Locate the cell with the specified text and output its (X, Y) center coordinate. 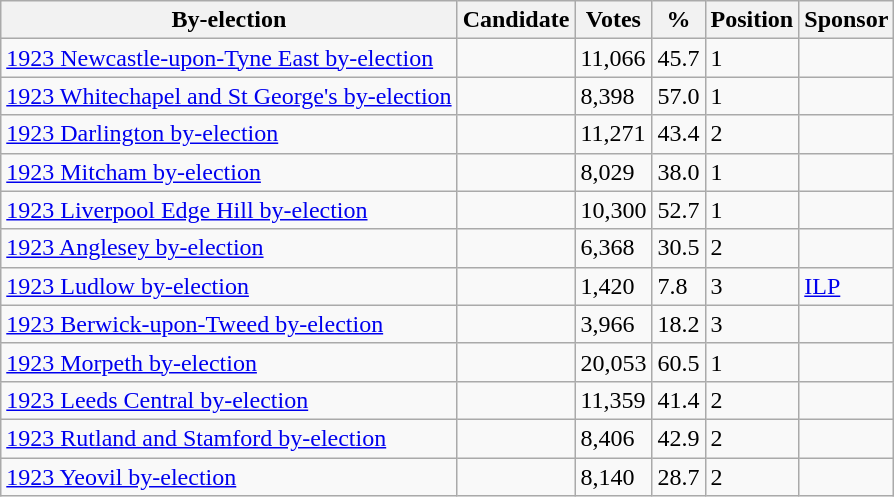
1923 Anglesey by-election (229, 248)
57.0 (678, 96)
Votes (614, 20)
By-election (229, 20)
1923 Whitechapel and St George's by-election (229, 96)
11,271 (614, 134)
1923 Yeovil by-election (229, 477)
8,406 (614, 438)
1923 Newcastle-upon-Tyne East by-election (229, 58)
8,029 (614, 172)
1923 Leeds Central by-election (229, 400)
1923 Ludlow by-election (229, 286)
45.7 (678, 58)
11,359 (614, 400)
Candidate (516, 20)
% (678, 20)
38.0 (678, 172)
11,066 (614, 58)
1923 Mitcham by-election (229, 172)
18.2 (678, 324)
8,398 (614, 96)
6,368 (614, 248)
60.5 (678, 362)
28.7 (678, 477)
30.5 (678, 248)
43.4 (678, 134)
41.4 (678, 400)
1923 Darlington by-election (229, 134)
52.7 (678, 210)
Sponsor (846, 20)
1923 Morpeth by-election (229, 362)
ILP (846, 286)
7.8 (678, 286)
Position (752, 20)
10,300 (614, 210)
1,420 (614, 286)
3,966 (614, 324)
20,053 (614, 362)
1923 Berwick-upon-Tweed by-election (229, 324)
1923 Rutland and Stamford by-election (229, 438)
8,140 (614, 477)
42.9 (678, 438)
1923 Liverpool Edge Hill by-election (229, 210)
